Find where the given text appears and provide that cell's center as (x, y) coordinate. 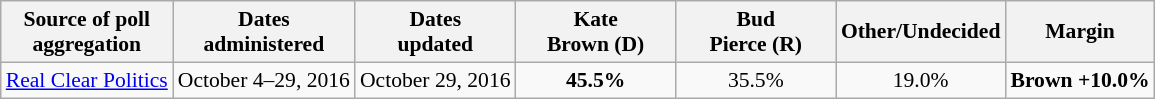
Real Clear Politics (87, 80)
KateBrown (D) (596, 32)
October 29, 2016 (436, 80)
Datesadministered (264, 32)
Margin (1080, 32)
35.5% (756, 80)
Datesupdated (436, 32)
BudPierce (R) (756, 32)
Brown +10.0% (1080, 80)
19.0% (921, 80)
Other/Undecided (921, 32)
45.5% (596, 80)
October 4–29, 2016 (264, 80)
Source of pollaggregation (87, 32)
